Detect which cell encompasses the target text, then output its (x, y) center coordinate. 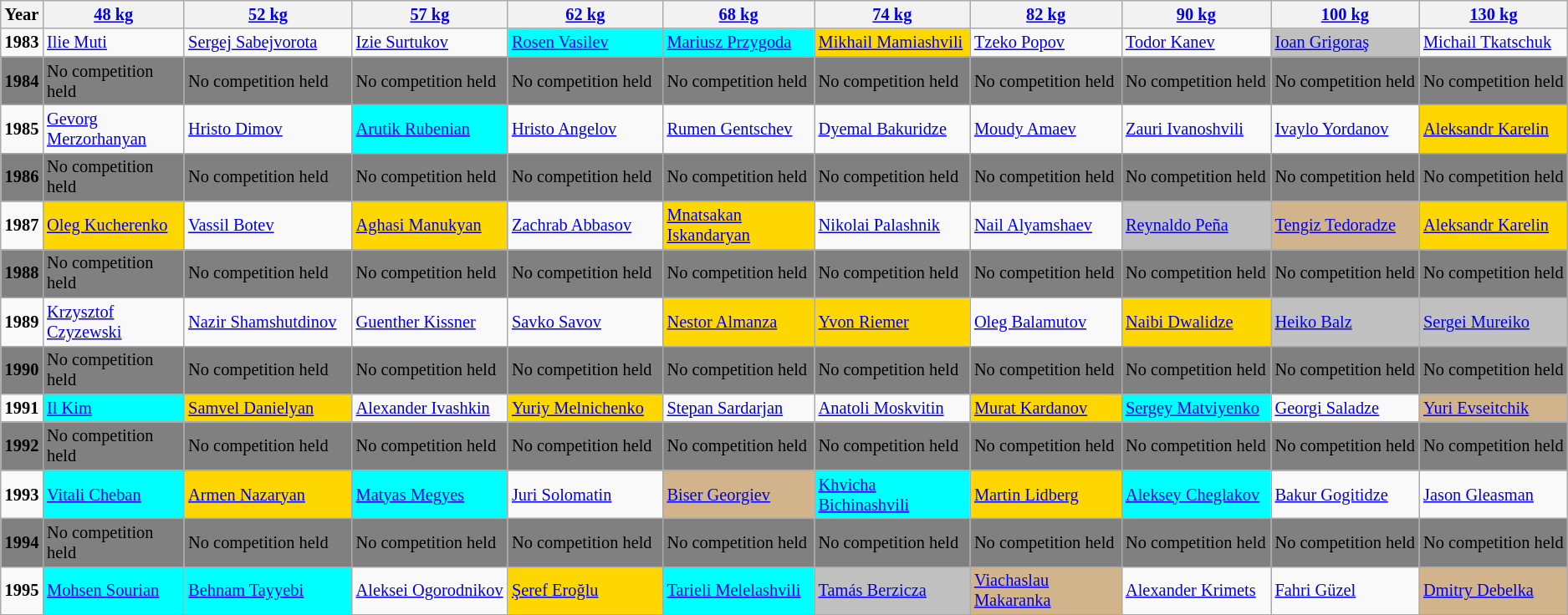
Alexander Krimets (1196, 591)
1985 (22, 129)
68 kg (739, 14)
Mikhail Mamiashvili (892, 43)
Rumen Gentschev (739, 129)
Armen Nazaryan (268, 495)
57 kg (430, 14)
Zachrab Abbasov (585, 226)
Ivaylo Yordanov (1346, 129)
Moudy Amaev (1045, 129)
Sergej Sabejvorota (268, 43)
Behnam Tayyebi (268, 591)
Aleksei Ogorodnikov (430, 591)
Vassil Botev (268, 226)
Murat Kardanov (1045, 408)
1994 (22, 542)
Juri Solomatin (585, 495)
Todor Kanev (1196, 43)
Tarieli Melelashvili (739, 591)
Tzeko Popov (1045, 43)
Rosen Vasilev (585, 43)
Oleg Kucherenko (114, 226)
Sergei Mureiko (1494, 322)
Mohsen Sourian (114, 591)
Nestor Almanza (739, 322)
90 kg (1196, 14)
Matyas Megyes (430, 495)
Georgi Saladze (1346, 408)
1983 (22, 43)
Hristo Dimov (268, 129)
1991 (22, 408)
48 kg (114, 14)
1989 (22, 322)
Dyemal Bakuridze (892, 129)
Hristo Angelov (585, 129)
1993 (22, 495)
Jason Gleasman (1494, 495)
Şeref Eroğlu (585, 591)
1986 (22, 177)
1990 (22, 370)
Dmitry Debelka (1494, 591)
Ilie Muti (114, 43)
Anatoli Moskvitin (892, 408)
Guenther Kissner (430, 322)
1995 (22, 591)
130 kg (1494, 14)
Mariusz Przygoda (739, 43)
Gevorg Merzorhanyan (114, 129)
100 kg (1346, 14)
Yuriy Melnichenko (585, 408)
Oleg Balamutov (1045, 322)
Fahri Güzel (1346, 591)
Tengiz Tedoradze (1346, 226)
Viachaslau Makaranka (1045, 591)
Sergey Matviyenko (1196, 408)
Savko Savov (585, 322)
Nikolai Palashnik (892, 226)
Il Kim (114, 408)
1984 (22, 81)
Khvicha Bichinashvili (892, 495)
74 kg (892, 14)
Krzysztof Czyzewski (114, 322)
52 kg (268, 14)
Nail Alyamshaev (1045, 226)
Alexander Ivashkin (430, 408)
Yuri Evseitchik (1494, 408)
Heiko Balz (1346, 322)
82 kg (1045, 14)
Bakur Gogitidze (1346, 495)
Aleksey Cheglakov (1196, 495)
Izie Surtukov (430, 43)
Year (22, 14)
1987 (22, 226)
Samvel Danielyan (268, 408)
Martin Lidberg (1045, 495)
Tamás Berzicza (892, 591)
Nazir Shamshutdinov (268, 322)
Arutik Rubenian (430, 129)
Vitali Cheban (114, 495)
Michail Tkatschuk (1494, 43)
62 kg (585, 14)
Stepan Sardarjan (739, 408)
Reynaldo Peña (1196, 226)
Yvon Riemer (892, 322)
Biser Georgiev (739, 495)
Ioan Grigoraş (1346, 43)
Naibi Dwalidze (1196, 322)
Mnatsakan Iskandaryan (739, 226)
Zauri Ivanoshvili (1196, 129)
Aghasi Manukyan (430, 226)
1992 (22, 446)
1988 (22, 273)
